For the text-containing cell, return its midpoint in (x, y) coordinate format. 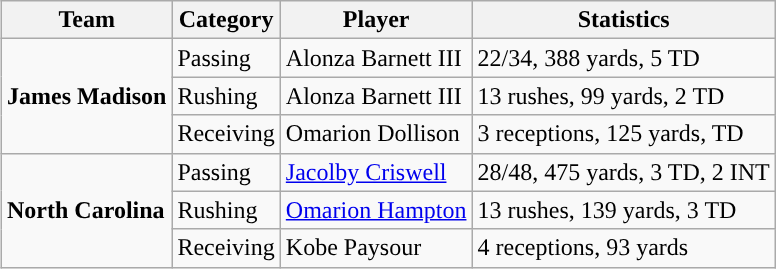
Omarion Hampton (376, 210)
Statistics (624, 20)
Player (376, 20)
13 rushes, 99 yards, 2 TD (624, 96)
Team (87, 20)
Kobe Paysour (376, 248)
3 receptions, 125 yards, TD (624, 134)
James Madison (87, 96)
22/34, 388 yards, 5 TD (624, 58)
4 receptions, 93 yards (624, 248)
North Carolina (87, 210)
Jacolby Criswell (376, 172)
Omarion Dollison (376, 134)
Category (226, 20)
13 rushes, 139 yards, 3 TD (624, 210)
28/48, 475 yards, 3 TD, 2 INT (624, 172)
